Pinpoint the cell where the given text exists, returning its (X, Y) midpoint coordinate. 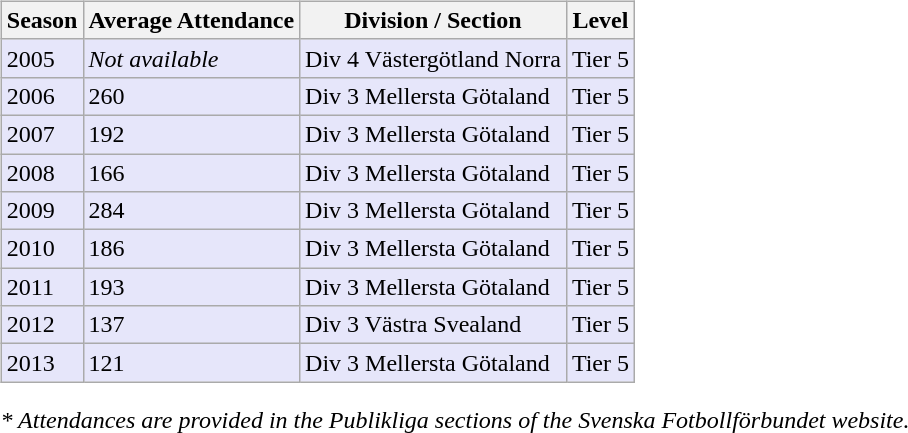
166 (192, 173)
2012 (42, 325)
121 (192, 363)
Average Attendance (192, 20)
Level (600, 20)
2010 (42, 249)
260 (192, 96)
186 (192, 249)
Not available (192, 58)
Season (42, 20)
137 (192, 325)
2006 (42, 96)
192 (192, 134)
2013 (42, 363)
2007 (42, 134)
Div 4 Västergötland Norra (434, 58)
2008 (42, 173)
2009 (42, 211)
Div 3 Västra Svealand (434, 325)
193 (192, 287)
Division / Section (434, 20)
2005 (42, 58)
284 (192, 211)
2011 (42, 287)
